Return the [X, Y] coordinate for the center point of the cell that contains the specified text.  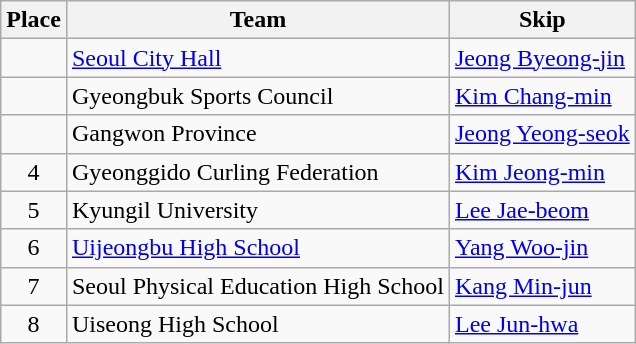
Gyeongbuk Sports Council [258, 96]
Uiseong High School [258, 324]
Kang Min-jun [542, 286]
Place [34, 20]
Skip [542, 20]
6 [34, 248]
Kim Chang-min [542, 96]
Seoul Physical Education High School [258, 286]
Jeong Yeong-seok [542, 134]
Lee Jae-beom [542, 210]
Gangwon Province [258, 134]
Gyeonggido Curling Federation [258, 172]
Kim Jeong-min [542, 172]
Uijeongbu High School [258, 248]
Lee Jun-hwa [542, 324]
Seoul City Hall [258, 58]
Yang Woo-jin [542, 248]
4 [34, 172]
8 [34, 324]
7 [34, 286]
Jeong Byeong-jin [542, 58]
5 [34, 210]
Kyungil University [258, 210]
Team [258, 20]
